From the cell containing the given text, extract its center point as [X, Y] coordinate. 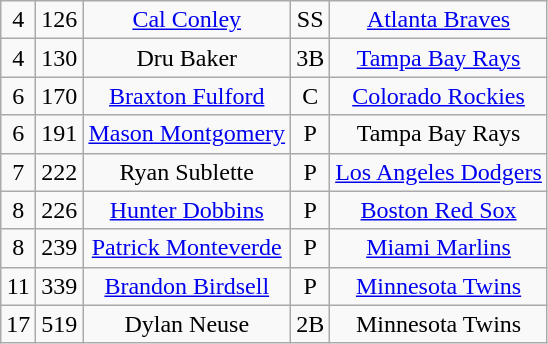
Cal Conley [187, 20]
Ryan Sublette [187, 172]
Miami Marlins [439, 248]
130 [60, 58]
C [310, 96]
7 [18, 172]
170 [60, 96]
Dru Baker [187, 58]
3B [310, 58]
Dylan Neuse [187, 324]
226 [60, 210]
239 [60, 248]
Brandon Birdsell [187, 286]
17 [18, 324]
Mason Montgomery [187, 134]
Colorado Rockies [439, 96]
222 [60, 172]
SS [310, 20]
Boston Red Sox [439, 210]
519 [60, 324]
126 [60, 20]
2B [310, 324]
Atlanta Braves [439, 20]
11 [18, 286]
339 [60, 286]
Patrick Monteverde [187, 248]
Braxton Fulford [187, 96]
Hunter Dobbins [187, 210]
191 [60, 134]
Los Angeles Dodgers [439, 172]
